Return the (x, y) coordinate for the center point of the cell that contains the specified text.  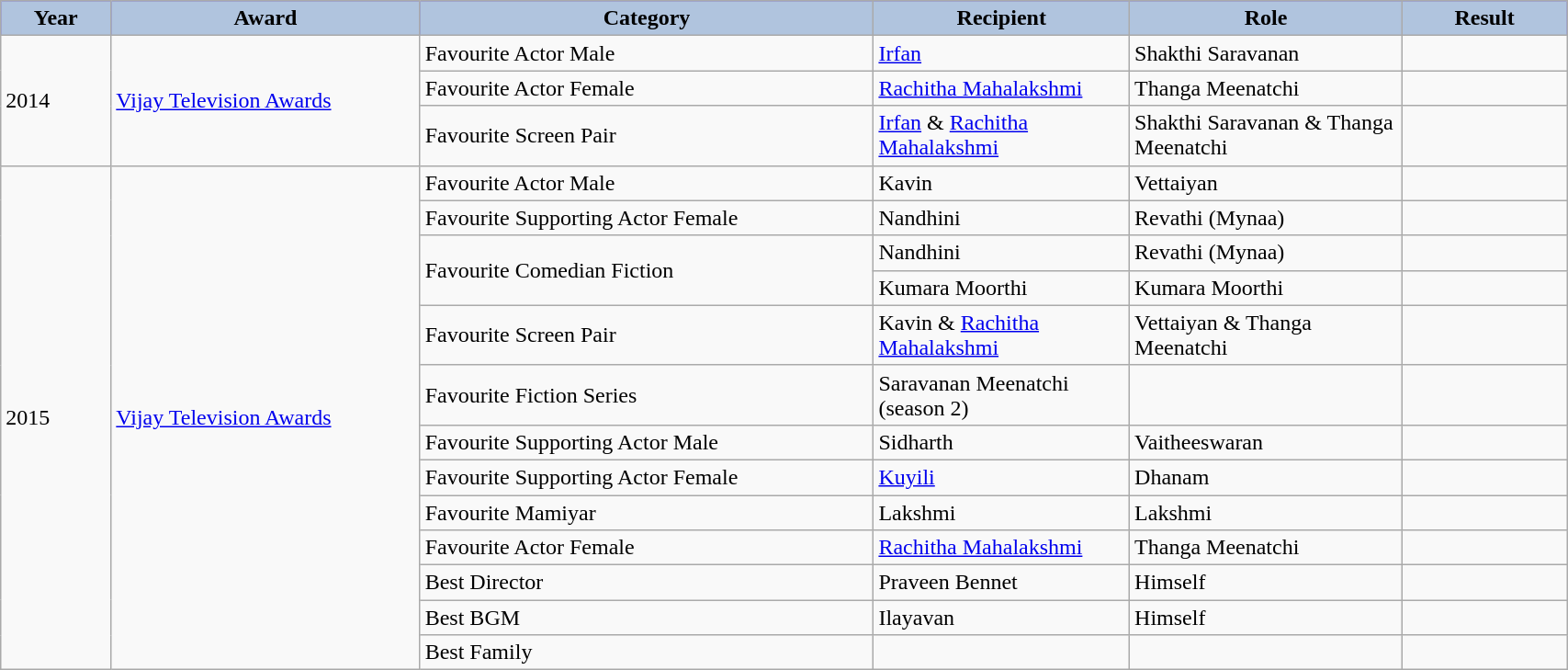
Year (56, 18)
Sidharth (1001, 442)
Favourite Supporting Actor Male (647, 442)
Vettaiyan (1266, 183)
Kuyili (1001, 477)
Best Family (647, 653)
Award (265, 18)
Irfan (1001, 53)
2014 (56, 101)
Saravanan Meenatchi (season 2) (1001, 395)
Role (1266, 18)
Vettaiyan & Thanga Meenatchi (1266, 335)
Result (1484, 18)
Praveen Bennet (1001, 583)
Best BGM (647, 618)
Recipient (1001, 18)
Shakthi Saravanan (1266, 53)
Vaitheeswaran (1266, 442)
Category (647, 18)
Dhanam (1266, 477)
Kavin (1001, 183)
Irfan & Rachitha Mahalakshmi (1001, 136)
Ilayavan (1001, 618)
Kavin & Rachitha Mahalakshmi (1001, 335)
Favourite Comedian Fiction (647, 270)
2015 (56, 417)
Best Director (647, 583)
Favourite Mamiyar (647, 512)
Favourite Fiction Series (647, 395)
Shakthi Saravanan & Thanga Meenatchi (1266, 136)
